For the text-containing cell, return its midpoint in (X, Y) coordinate format. 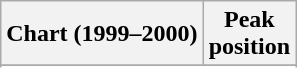
Peakposition (249, 34)
Chart (1999–2000) (102, 34)
